Output the (x, y) coordinate of the center of the cell containing the given text.  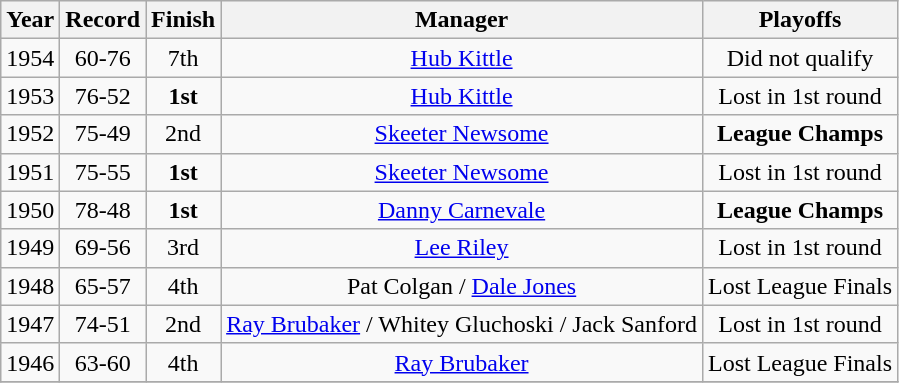
3rd (184, 248)
Playoffs (800, 20)
1948 (30, 286)
1949 (30, 248)
Record (103, 20)
1951 (30, 172)
63-60 (103, 362)
1947 (30, 324)
Lee Riley (462, 248)
Year (30, 20)
Finish (184, 20)
60-76 (103, 58)
1954 (30, 58)
1953 (30, 96)
76-52 (103, 96)
75-49 (103, 134)
69-56 (103, 248)
1952 (30, 134)
65-57 (103, 286)
74-51 (103, 324)
75-55 (103, 172)
Ray Brubaker / Whitey Gluchoski / Jack Sanford (462, 324)
Did not qualify (800, 58)
78-48 (103, 210)
Pat Colgan / Dale Jones (462, 286)
1946 (30, 362)
7th (184, 58)
Ray Brubaker (462, 362)
Manager (462, 20)
Danny Carnevale (462, 210)
1950 (30, 210)
